For the text-containing cell, return its midpoint in (X, Y) coordinate format. 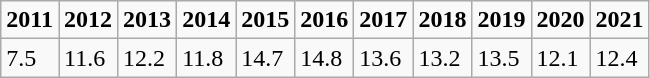
2021 (620, 20)
13.5 (502, 58)
2019 (502, 20)
2016 (324, 20)
12.1 (560, 58)
13.6 (384, 58)
13.2 (442, 58)
12.2 (148, 58)
2017 (384, 20)
2013 (148, 20)
2012 (88, 20)
2018 (442, 20)
11.6 (88, 58)
12.4 (620, 58)
14.7 (266, 58)
7.5 (30, 58)
2014 (206, 20)
11.8 (206, 58)
14.8 (324, 58)
2015 (266, 20)
2020 (560, 20)
2011 (30, 20)
